Return the (x, y) coordinate for the center point of the cell that contains the specified text.  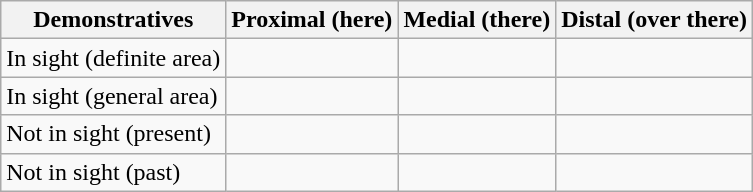
Not in sight (past) (114, 172)
Not in sight (present) (114, 134)
In sight (general area) (114, 96)
Demonstratives (114, 20)
In sight (definite area) (114, 58)
Medial (there) (477, 20)
Proximal (here) (312, 20)
Distal (over there) (654, 20)
